Detect which cell encompasses the target text, then output its [X, Y] center coordinate. 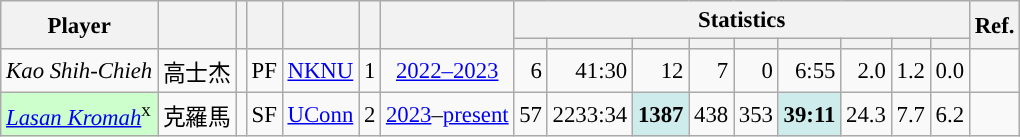
2 [370, 115]
2233:34 [590, 115]
Statistics [742, 20]
7 [712, 71]
2022–2023 [448, 71]
24.3 [866, 115]
39:11 [810, 115]
NKNU [320, 71]
高士杰 [197, 71]
438 [712, 115]
57 [530, 115]
6:55 [810, 71]
7.7 [910, 115]
12 [661, 71]
克羅馬 [197, 115]
Kao Shih-Chieh [80, 71]
Player [80, 25]
SF [264, 115]
2.0 [866, 71]
0.0 [950, 71]
Lasan Kromahx [80, 115]
PF [264, 71]
6.2 [950, 115]
1387 [661, 115]
Ref. [994, 25]
6 [530, 71]
0 [756, 71]
UConn [320, 115]
1.2 [910, 71]
2023–present [448, 115]
353 [756, 115]
1 [370, 71]
41:30 [590, 71]
